Scan for the cell matching the given text and deliver its [x, y] coordinate at center. 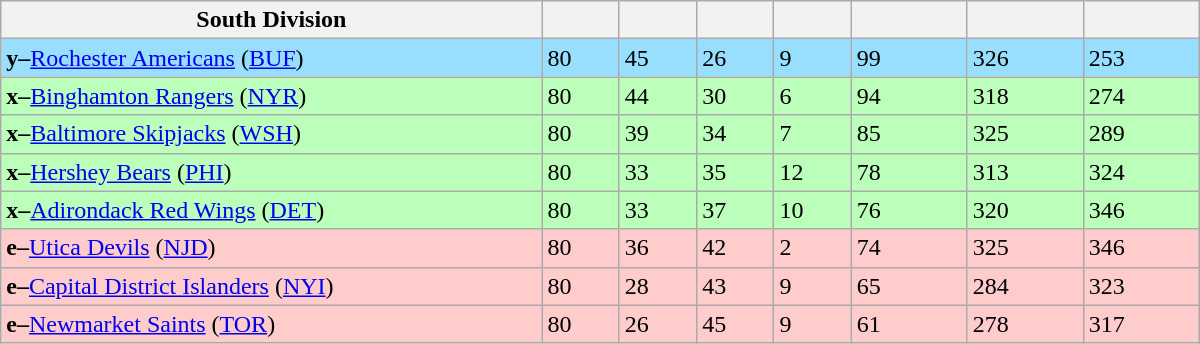
76 [909, 210]
65 [909, 286]
x–Binghamton Rangers (NYR) [272, 96]
289 [1141, 134]
44 [658, 96]
78 [909, 172]
x–Baltimore Skipjacks (WSH) [272, 134]
278 [1025, 324]
12 [812, 172]
284 [1025, 286]
y–Rochester Americans (BUF) [272, 58]
x–Hershey Bears (PHI) [272, 172]
6 [812, 96]
South Division [272, 20]
7 [812, 134]
10 [812, 210]
35 [736, 172]
85 [909, 134]
43 [736, 286]
74 [909, 248]
318 [1025, 96]
42 [736, 248]
28 [658, 286]
253 [1141, 58]
34 [736, 134]
30 [736, 96]
317 [1141, 324]
94 [909, 96]
2 [812, 248]
324 [1141, 172]
x–Adirondack Red Wings (DET) [272, 210]
274 [1141, 96]
326 [1025, 58]
37 [736, 210]
39 [658, 134]
99 [909, 58]
323 [1141, 286]
e–Newmarket Saints (TOR) [272, 324]
313 [1025, 172]
e–Utica Devils (NJD) [272, 248]
36 [658, 248]
e–Capital District Islanders (NYI) [272, 286]
61 [909, 324]
320 [1025, 210]
